From the cell containing the given text, extract its center point as (X, Y) coordinate. 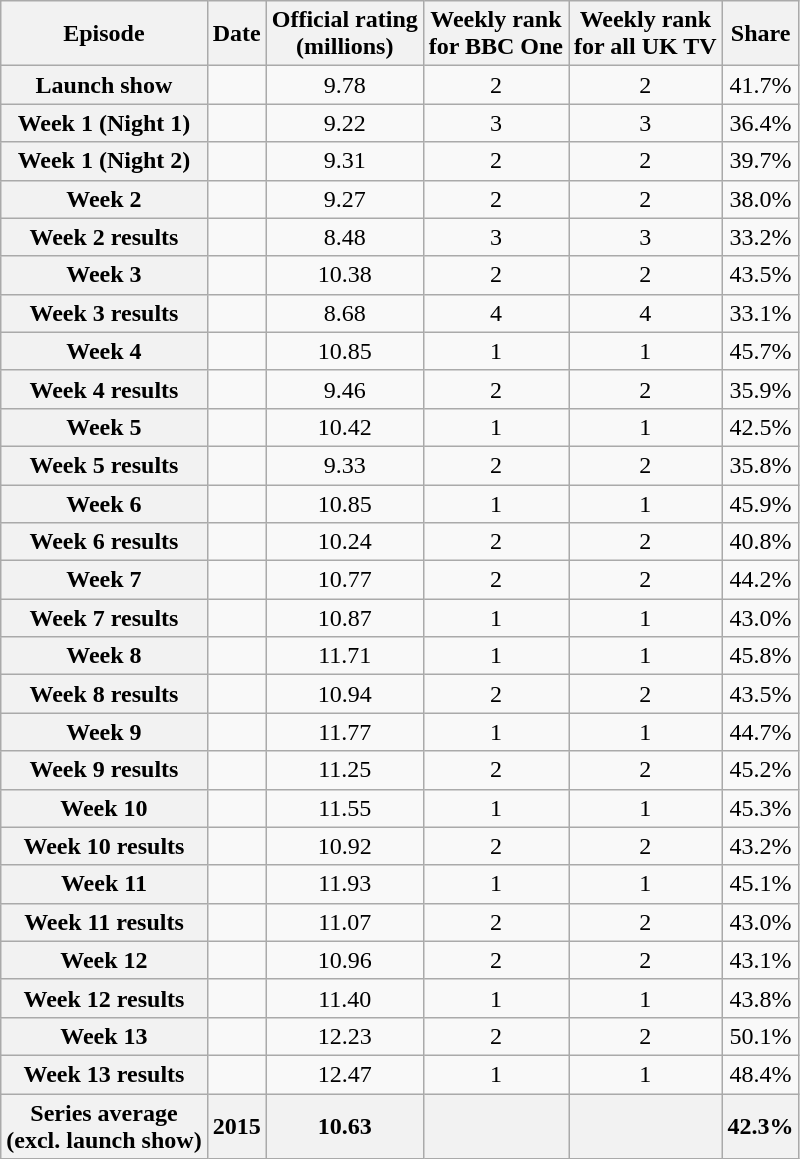
9.22 (344, 123)
10.24 (344, 542)
10.38 (344, 275)
Week 10 results (104, 846)
9.27 (344, 199)
Weekly rankfor all UK TV (646, 34)
45.3% (760, 808)
43.2% (760, 846)
Week 8 (104, 656)
39.7% (760, 161)
Week 1 (Night 2) (104, 161)
Weekly rankfor BBC One (496, 34)
Week 11 results (104, 922)
10.87 (344, 618)
35.8% (760, 465)
Week 13 results (104, 1074)
43.8% (760, 998)
Week 5 (104, 427)
11.07 (344, 922)
12.47 (344, 1074)
48.4% (760, 1074)
36.4% (760, 123)
12.23 (344, 1036)
45.2% (760, 770)
Official rating(millions) (344, 34)
Week 10 (104, 808)
44.2% (760, 580)
44.7% (760, 732)
Week 5 results (104, 465)
45.7% (760, 351)
Series average(excl. launch show) (104, 1126)
Week 6 results (104, 542)
33.2% (760, 237)
Week 6 (104, 503)
41.7% (760, 85)
50.1% (760, 1036)
11.77 (344, 732)
Week 13 (104, 1036)
Week 9 (104, 732)
9.46 (344, 389)
Week 4 (104, 351)
Date (236, 34)
8.68 (344, 313)
Share (760, 34)
Week 12 results (104, 998)
45.8% (760, 656)
Week 3 (104, 275)
Week 4 results (104, 389)
11.40 (344, 998)
Week 12 (104, 960)
Week 1 (Night 1) (104, 123)
Week 2 results (104, 237)
9.33 (344, 465)
Week 2 (104, 199)
10.63 (344, 1126)
9.31 (344, 161)
11.25 (344, 770)
38.0% (760, 199)
10.42 (344, 427)
10.77 (344, 580)
Episode (104, 34)
2015 (236, 1126)
40.8% (760, 542)
Week 9 results (104, 770)
9.78 (344, 85)
42.3% (760, 1126)
10.94 (344, 694)
42.5% (760, 427)
Week 8 results (104, 694)
43.1% (760, 960)
11.71 (344, 656)
45.1% (760, 884)
45.9% (760, 503)
35.9% (760, 389)
33.1% (760, 313)
10.92 (344, 846)
10.96 (344, 960)
11.55 (344, 808)
Launch show (104, 85)
Week 7 results (104, 618)
Week 7 (104, 580)
11.93 (344, 884)
Week 3 results (104, 313)
Week 11 (104, 884)
8.48 (344, 237)
